Find where the given text appears and provide that cell's center as (x, y) coordinate. 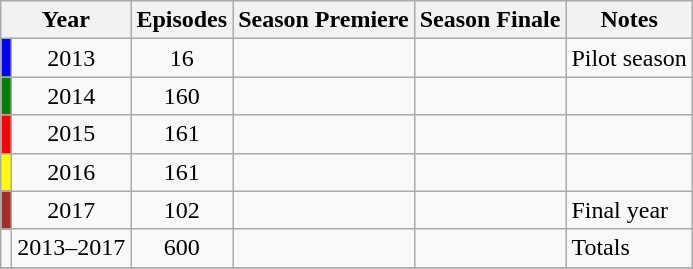
Totals (629, 248)
2016 (72, 172)
2013–2017 (72, 248)
Final year (629, 210)
2014 (72, 96)
102 (182, 210)
Year (66, 20)
160 (182, 96)
2013 (72, 58)
Season Finale (490, 20)
Notes (629, 20)
16 (182, 58)
Pilot season (629, 58)
2015 (72, 134)
2017 (72, 210)
Episodes (182, 20)
600 (182, 248)
Season Premiere (324, 20)
